Return the (x, y) coordinate for the center point of the cell that contains the specified text.  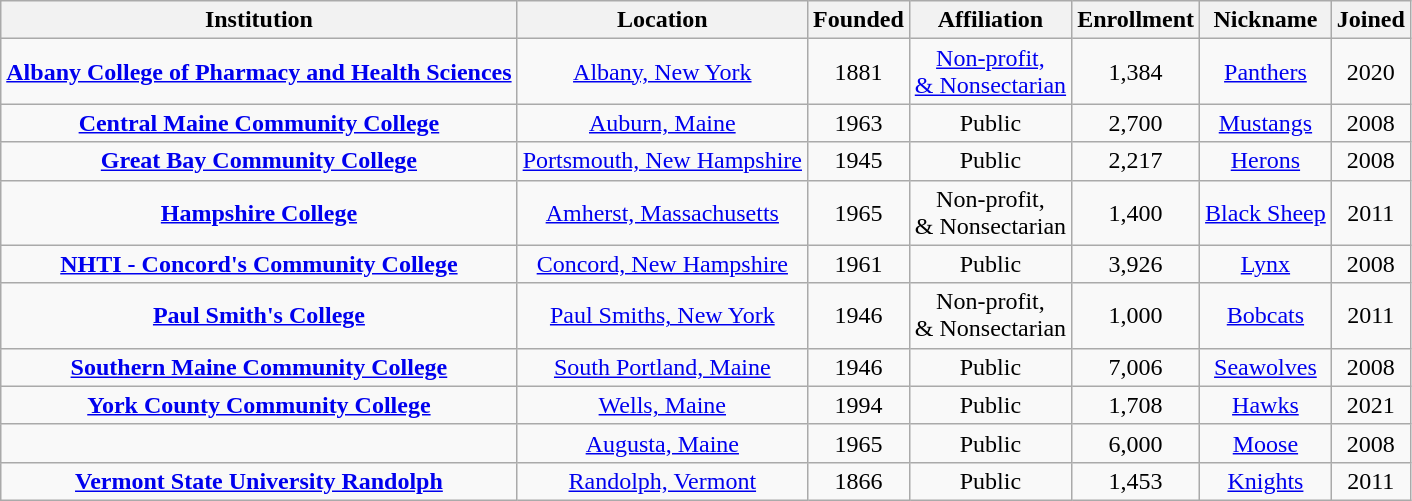
Founded (858, 20)
Concord, New Hampshire (662, 264)
Paul Smiths, New York (662, 316)
Great Bay Community College (259, 161)
Auburn, Maine (662, 123)
Lynx (1266, 264)
Central Maine Community College (259, 123)
1881 (858, 72)
1,384 (1136, 72)
2,700 (1136, 123)
Amherst, Massachusetts (662, 212)
Augusta, Maine (662, 443)
Institution (259, 20)
Mustangs (1266, 123)
Knights (1266, 481)
Albany College of Pharmacy and Health Sciences (259, 72)
Portsmouth, New Hampshire (662, 161)
2,217 (1136, 161)
1,000 (1136, 316)
3,926 (1136, 264)
NHTI - Concord's Community College (259, 264)
Location (662, 20)
2020 (1370, 72)
6,000 (1136, 443)
Panthers (1266, 72)
Southern Maine Community College (259, 367)
Affiliation (990, 20)
7,006 (1136, 367)
2021 (1370, 405)
1,400 (1136, 212)
Albany, New York (662, 72)
Nickname (1266, 20)
1,453 (1136, 481)
Herons (1266, 161)
1961 (858, 264)
Randolph, Vermont (662, 481)
1,708 (1136, 405)
1994 (858, 405)
Moose (1266, 443)
South Portland, Maine (662, 367)
Joined (1370, 20)
Vermont State University Randolph (259, 481)
Enrollment (1136, 20)
1866 (858, 481)
Black Sheep (1266, 212)
Hampshire College (259, 212)
Paul Smith's College (259, 316)
Seawolves (1266, 367)
1963 (858, 123)
1945 (858, 161)
Wells, Maine (662, 405)
Bobcats (1266, 316)
York County Community College (259, 405)
Hawks (1266, 405)
